Search for the cell housing the specified text and yield its (X, Y) center coordinate. 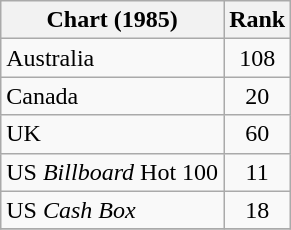
Chart (1985) (112, 20)
US Cash Box (112, 210)
18 (258, 210)
60 (258, 134)
Canada (112, 96)
US Billboard Hot 100 (112, 172)
108 (258, 58)
Rank (258, 20)
20 (258, 96)
11 (258, 172)
UK (112, 134)
Australia (112, 58)
